Pinpoint the cell where the given text exists, returning its (X, Y) midpoint coordinate. 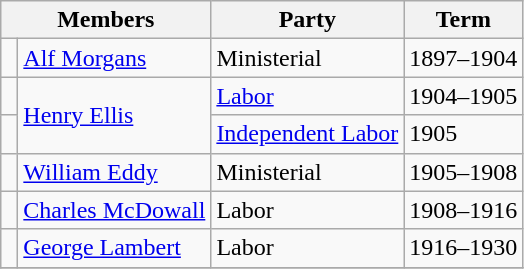
Term (464, 20)
Charles McDowall (114, 210)
Members (106, 20)
1916–1930 (464, 248)
1904–1905 (464, 96)
1905–1908 (464, 172)
1908–1916 (464, 210)
Independent Labor (308, 134)
Henry Ellis (114, 115)
Alf Morgans (114, 58)
George Lambert (114, 248)
Party (308, 20)
William Eddy (114, 172)
1897–1904 (464, 58)
1905 (464, 134)
